For the text-containing cell, return its midpoint in [X, Y] coordinate format. 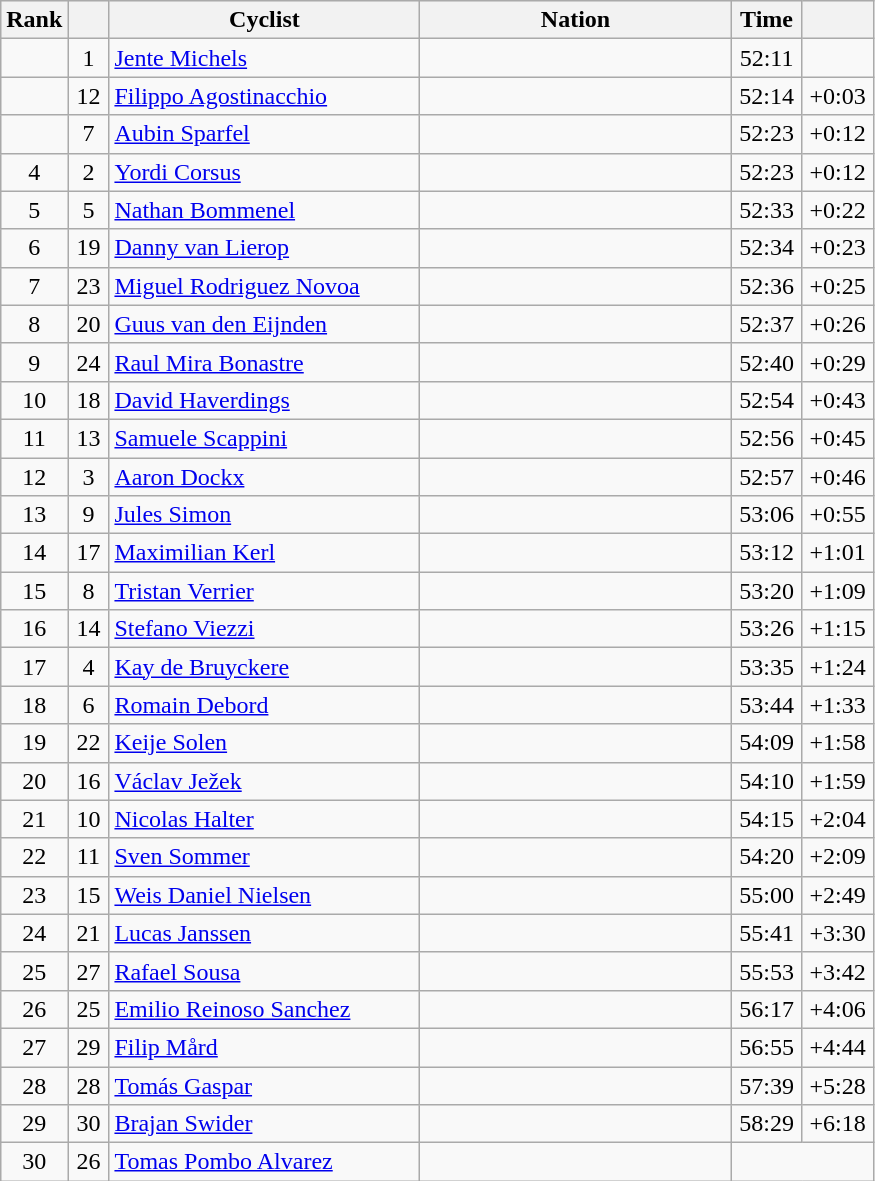
Aubin Sparfel [264, 134]
Sven Sommer [264, 857]
53:20 [766, 591]
+1:59 [838, 781]
Samuele Scappini [264, 438]
56:55 [766, 1047]
3 [88, 477]
2 [88, 172]
Tristan Verrier [264, 591]
Lucas Janssen [264, 933]
+4:44 [838, 1047]
53:35 [766, 667]
55:00 [766, 895]
Jules Simon [264, 515]
53:26 [766, 629]
+0:46 [838, 477]
+0:43 [838, 400]
+0:22 [838, 210]
56:17 [766, 1009]
Stefano Viezzi [264, 629]
David Haverdings [264, 400]
Václav Ježek [264, 781]
54:09 [766, 743]
52:56 [766, 438]
58:29 [766, 1124]
Keije Solen [264, 743]
Rank [34, 20]
Yordi Corsus [264, 172]
+3:42 [838, 971]
52:57 [766, 477]
+0:45 [838, 438]
52:14 [766, 96]
Cyclist [264, 20]
+1:01 [838, 553]
54:20 [766, 857]
53:44 [766, 705]
Nicolas Halter [264, 819]
52:40 [766, 362]
Rafael Sousa [264, 971]
+1:33 [838, 705]
52:36 [766, 286]
+4:06 [838, 1009]
+0:26 [838, 324]
53:06 [766, 515]
+2:04 [838, 819]
Maximilian Kerl [264, 553]
+2:09 [838, 857]
Kay de Bruyckere [264, 667]
+1:24 [838, 667]
+6:18 [838, 1124]
55:53 [766, 971]
52:37 [766, 324]
+0:23 [838, 248]
+0:03 [838, 96]
52:54 [766, 400]
Guus van den Eijnden [264, 324]
+0:29 [838, 362]
54:15 [766, 819]
Nathan Bommenel [264, 210]
1 [88, 58]
+1:09 [838, 591]
Danny van Lierop [264, 248]
54:10 [766, 781]
Jente Michels [264, 58]
57:39 [766, 1085]
Emilio Reinoso Sanchez [264, 1009]
+3:30 [838, 933]
52:34 [766, 248]
Aaron Dockx [264, 477]
+0:25 [838, 286]
Weis Daniel Nielsen [264, 895]
+5:28 [838, 1085]
Time [766, 20]
+1:15 [838, 629]
Tomás Gaspar [264, 1085]
Filip Mård [264, 1047]
55:41 [766, 933]
+2:49 [838, 895]
Brajan Swider [264, 1124]
53:12 [766, 553]
Nation [576, 20]
52:33 [766, 210]
+0:55 [838, 515]
Raul Mira Bonastre [264, 362]
Miguel Rodriguez Novoa [264, 286]
Filippo Agostinacchio [264, 96]
Tomas Pombo Alvarez [264, 1162]
52:11 [766, 58]
+1:58 [838, 743]
Romain Debord [264, 705]
